Scan for the cell matching the given text and deliver its [x, y] coordinate at center. 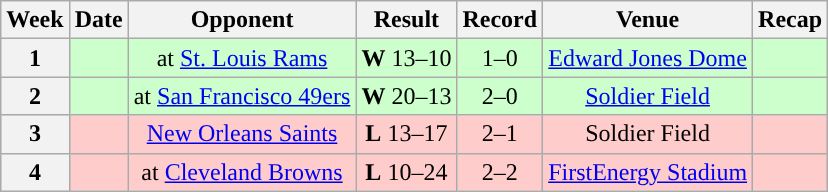
Result [406, 20]
W 20–13 [406, 96]
Record [500, 20]
New Orleans Saints [242, 134]
Week [35, 20]
3 [35, 134]
at St. Louis Rams [242, 58]
at Cleveland Browns [242, 172]
L 10–24 [406, 172]
2–2 [500, 172]
2–0 [500, 96]
L 13–17 [406, 134]
1–0 [500, 58]
1 [35, 58]
at San Francisco 49ers [242, 96]
Venue [648, 20]
Date [98, 20]
Opponent [242, 20]
2 [35, 96]
W 13–10 [406, 58]
4 [35, 172]
Recap [790, 20]
2–1 [500, 134]
FirstEnergy Stadium [648, 172]
Edward Jones Dome [648, 58]
